Determine the [X, Y] coordinate at the center of the cell enclosing the given text.  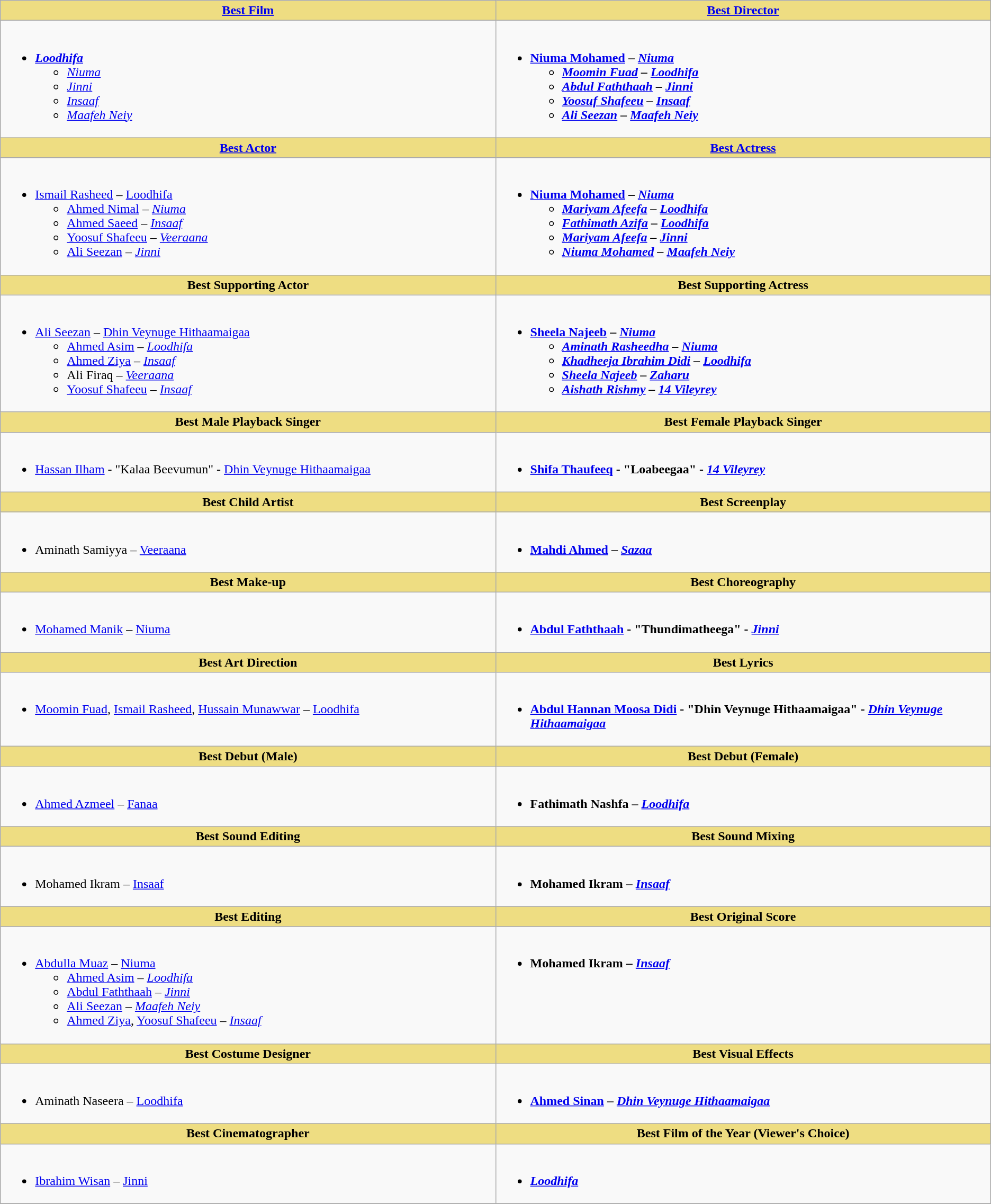
Best Original Score [743, 917]
Aminath Naseera – Loodhifa [248, 1094]
Ahmed Azmeel – Fanaa [248, 796]
Best Screenplay [743, 502]
Loodhifa [743, 1173]
Abdul Hannan Moosa Didi - "Dhin Veynuge Hithaamaigaa" - Dhin Veynuge Hithaamaigaa [743, 709]
Ahmed Sinan – Dhin Veynuge Hithaamaigaa [743, 1094]
Abdul Faththaah - "Thundimatheega" - Jinni [743, 622]
Ibrahim Wisan – Jinni [248, 1173]
Best Debut (Female) [743, 757]
Best Lyrics [743, 662]
Niuma Mohamed – NiumaMoomin Fuad – LoodhifaAbdul Faththaah – JinniYoosuf Shafeeu – InsaafAli Seezan – Maafeh Neiy [743, 79]
Best Sound Editing [248, 837]
Abdulla Muaz – NiumaAhmed Asim – LoodhifaAbdul Faththaah – JinniAli Seezan – Maafeh NeiyAhmed Ziya, Yoosuf Shafeeu – Insaaf [248, 985]
Best Debut (Male) [248, 757]
Best Film of the Year (Viewer's Choice) [743, 1134]
Mohamed Manik – Niuma [248, 622]
Best Visual Effects [743, 1054]
Best Supporting Actress [743, 285]
Best Director [743, 11]
Best Costume Designer [248, 1054]
LoodhifaNiumaJinniInsaafMaafeh Neiy [248, 79]
Best Film [248, 11]
Ali Seezan – Dhin Veynuge HithaamaigaaAhmed Asim – LoodhifaAhmed Ziya – InsaafAli Firaq – VeeraanaYoosuf Shafeeu – Insaaf [248, 354]
Moomin Fuad, Ismail Rasheed, Hussain Munawwar – Loodhifa [248, 709]
Best Child Artist [248, 502]
Mahdi Ahmed – Sazaa [743, 542]
Fathimath Nashfa – Loodhifa [743, 796]
Best Supporting Actor [248, 285]
Best Sound Mixing [743, 837]
Niuma Mohamed – NiumaMariyam Afeefa – LoodhifaFathimath Azifa – LoodhifaMariyam Afeefa – JinniNiuma Mohamed – Maafeh Neiy [743, 216]
Best Editing [248, 917]
Best Actor [248, 148]
Best Make-up [248, 582]
Best Male Playback Singer [248, 422]
Best Art Direction [248, 662]
Aminath Samiyya – Veeraana [248, 542]
Best Actress [743, 148]
Best Cinematographer [248, 1134]
Shifa Thaufeeq - "Loabeegaa" - 14 Vileyrey [743, 462]
Best Female Playback Singer [743, 422]
Sheela Najeeb – NiumaAminath Rasheedha – NiumaKhadheeja Ibrahim Didi – LoodhifaSheela Najeeb – ZaharuAishath Rishmy – 14 Vileyrey [743, 354]
Ismail Rasheed – LoodhifaAhmed Nimal – NiumaAhmed Saeed – InsaafYoosuf Shafeeu – VeeraanaAli Seezan – Jinni [248, 216]
Best Choreography [743, 582]
Hassan Ilham - "Kalaa Beevumun" - Dhin Veynuge Hithaamaigaa [248, 462]
